From the cell containing the given text, extract its center point as [x, y] coordinate. 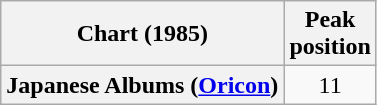
Japanese Albums (Oricon) [142, 85]
Peak position [330, 34]
Chart (1985) [142, 34]
11 [330, 85]
